Return the [x, y] coordinate for the center point of the cell that contains the specified text.  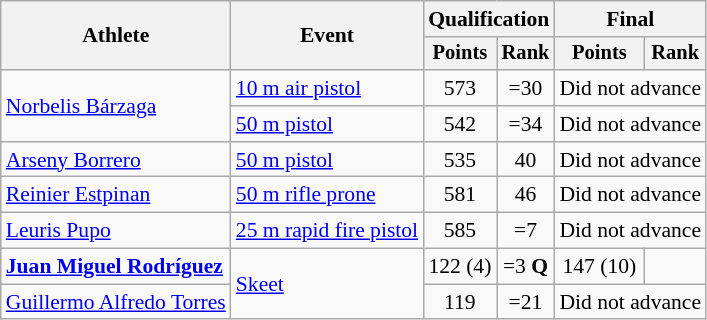
Leuris Pupo [116, 231]
=34 [526, 124]
Final [630, 19]
Guillermo Alfredo Torres [116, 302]
Event [327, 36]
=30 [526, 88]
Juan Miguel Rodríguez [116, 267]
Arseny Borrero [116, 160]
=7 [526, 231]
573 [460, 88]
119 [460, 302]
542 [460, 124]
147 (10) [599, 267]
=21 [526, 302]
40 [526, 160]
Skeet [327, 284]
535 [460, 160]
46 [526, 195]
Qualification [488, 19]
=3 Q [526, 267]
122 (4) [460, 267]
Athlete [116, 36]
25 m rapid fire pistol [327, 231]
585 [460, 231]
581 [460, 195]
10 m air pistol [327, 88]
50 m rifle prone [327, 195]
Norbelis Bárzaga [116, 106]
Reinier Estpinan [116, 195]
